For the text-containing cell, return its midpoint in (x, y) coordinate format. 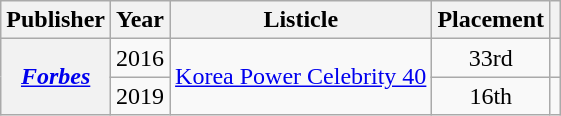
Year (140, 20)
16th (491, 96)
Publisher (56, 20)
Placement (491, 20)
Korea Power Celebrity 40 (301, 77)
2019 (140, 96)
33rd (491, 58)
Listicle (301, 20)
Forbes (56, 77)
2016 (140, 58)
